For the text-containing cell, return its midpoint in [x, y] coordinate format. 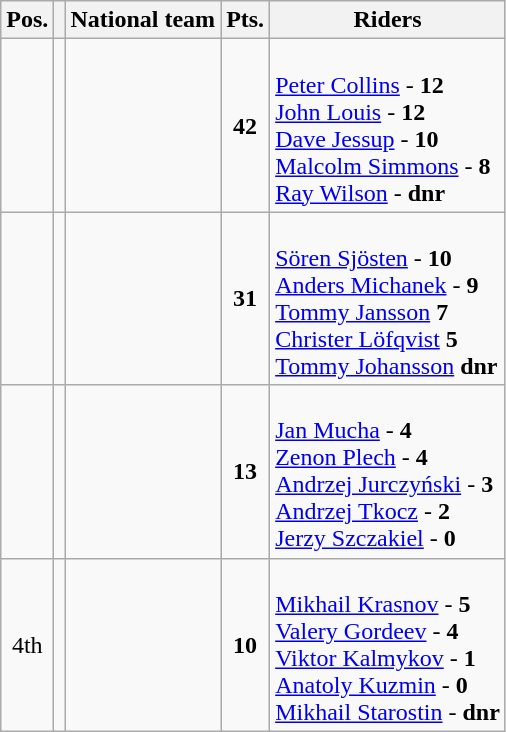
42 [246, 126]
Pos. [28, 20]
31 [246, 298]
Pts. [246, 20]
Peter Collins - 12 John Louis - 12 Dave Jessup - 10 Malcolm Simmons - 8 Ray Wilson - dnr [388, 126]
Jan Mucha - 4 Zenon Plech - 4 Andrzej Jurczyński - 3 Andrzej Tkocz - 2 Jerzy Szczakiel - 0 [388, 472]
Sören Sjösten - 10 Anders Michanek - 9 Tommy Jansson 7 Christer Löfqvist 5 Tommy Johansson dnr [388, 298]
National team [143, 20]
4th [28, 644]
10 [246, 644]
Mikhail Krasnov - 5 Valery Gordeev - 4 Viktor Kalmykov - 1 Anatoly Kuzmin - 0 Mikhail Starostin - dnr [388, 644]
13 [246, 472]
Riders [388, 20]
